Provide the (X, Y) coordinate of the cell's center where the given text is located.  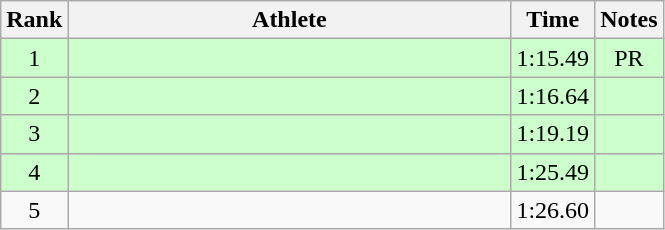
4 (34, 172)
1 (34, 58)
1:19.19 (553, 134)
Athlete (290, 20)
3 (34, 134)
Time (553, 20)
1:26.60 (553, 210)
Rank (34, 20)
1:16.64 (553, 96)
2 (34, 96)
1:25.49 (553, 172)
PR (629, 58)
1:15.49 (553, 58)
Notes (629, 20)
5 (34, 210)
